Determine the [X, Y] coordinate at the center of the cell enclosing the given text.  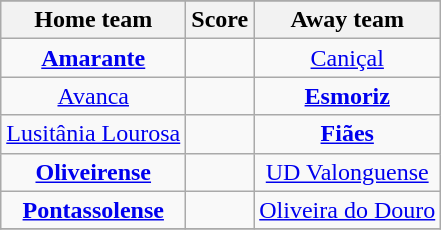
Away team [348, 20]
UD Valonguense [348, 172]
Amarante [94, 58]
Fiães [348, 134]
Avanca [94, 96]
Oliveirense [94, 172]
Pontassolense [94, 210]
Oliveira do Douro [348, 210]
Lusitânia Lourosa [94, 134]
Caniçal [348, 58]
Esmoriz [348, 96]
Home team [94, 20]
Score [220, 20]
